Detect which cell encompasses the target text, then output its (x, y) center coordinate. 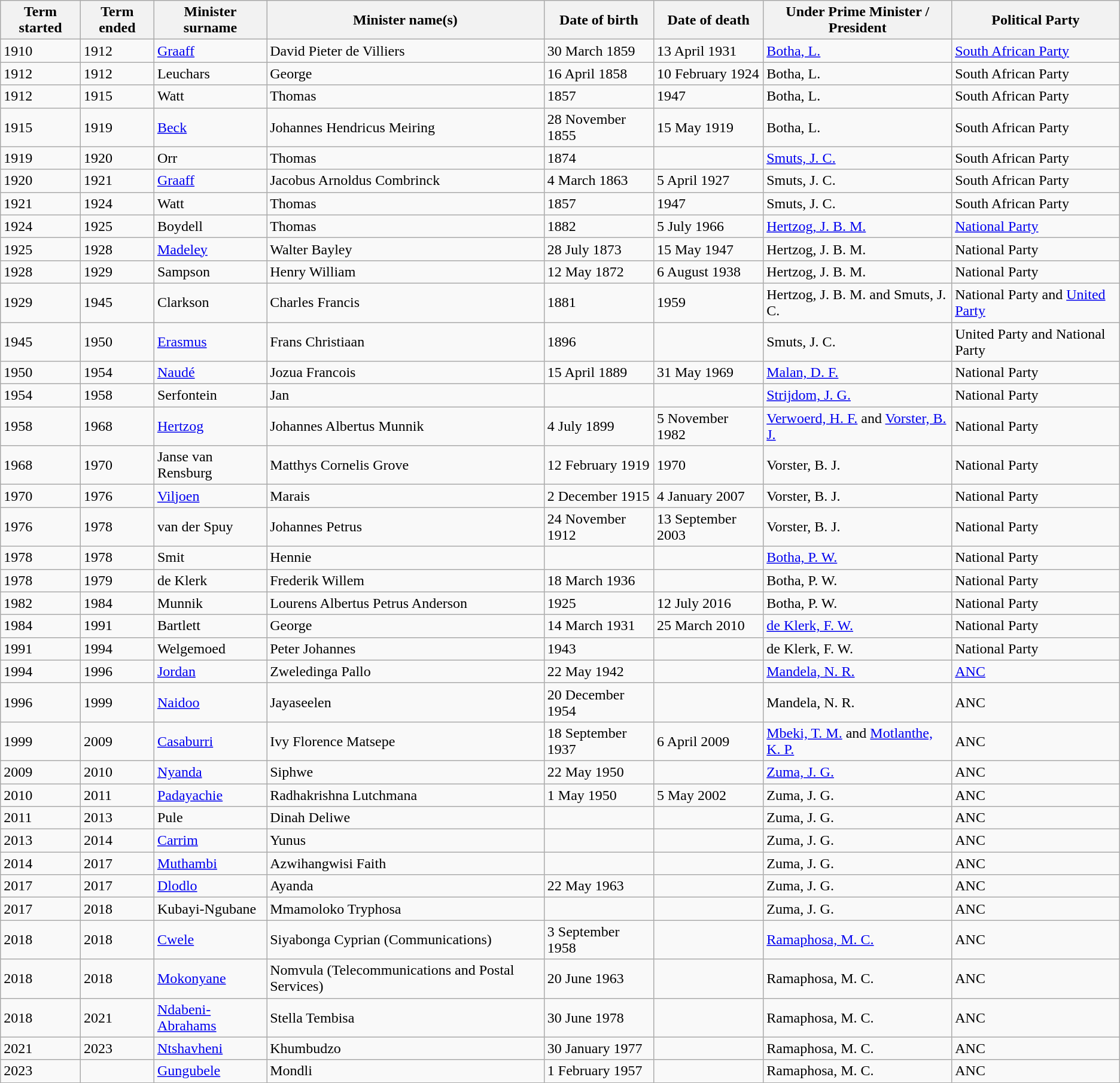
Matthys Cornelis Grove (406, 466)
Malan, D. F. (858, 373)
Leuchars (210, 74)
25 March 2010 (708, 626)
5 July 1966 (708, 226)
Mondli (406, 1071)
Frans Christiaan (406, 341)
Ntshavheni (210, 1048)
Date of birth (598, 20)
Nyanda (210, 772)
Viljoen (210, 496)
1982 (41, 603)
Orr (210, 158)
Walter Bayley (406, 249)
Political Party (1036, 20)
5 April 1927 (708, 181)
22 May 1950 (598, 772)
1896 (598, 341)
Mbeki, T. M. and Motlanthe, K. P. (858, 741)
1 February 1957 (598, 1071)
van der Spuy (210, 527)
Siyabonga Cyprian (Communications) (406, 939)
Yunus (406, 841)
Jayaseelen (406, 702)
Cwele (210, 939)
Term started (41, 20)
Clarkson (210, 303)
Siphwe (406, 772)
Erasmus (210, 341)
22 May 1942 (598, 671)
Stella Tembisa (406, 1017)
22 May 1963 (598, 886)
Padayachie (210, 795)
Munnik (210, 603)
30 June 1978 (598, 1017)
12 May 1872 (598, 272)
Hertzog (210, 426)
Ivy Florence Matsepe (406, 741)
Marais (406, 496)
10 February 1924 (708, 74)
15 May 1947 (708, 249)
United Party and National Party (1036, 341)
Hennie (406, 558)
Kubayi-Ngubane (210, 909)
31 May 1969 (708, 373)
1 May 1950 (598, 795)
Jan (406, 396)
Boydell (210, 226)
Lourens Albertus Petrus Anderson (406, 603)
1979 (117, 580)
Dlodlo (210, 886)
Casaburri (210, 741)
13 September 2003 (708, 527)
Serfontein (210, 396)
Jordan (210, 671)
1874 (598, 158)
16 April 1858 (598, 74)
Date of death (708, 20)
Azwihangwisi Faith (406, 863)
28 November 1855 (598, 127)
National Party and United Party (1036, 303)
Mmamoloko Tryphosa (406, 909)
15 May 1919 (708, 127)
David Pieter de Villiers (406, 51)
1943 (598, 649)
6 April 2009 (708, 741)
Carrim (210, 841)
Ndabeni-Abrahams (210, 1017)
12 July 2016 (708, 603)
15 April 1889 (598, 373)
28 July 1873 (598, 249)
13 April 1931 (708, 51)
Under Prime Minister / President (858, 20)
20 June 1963 (598, 979)
6 August 1938 (708, 272)
Zweledinga Pallo (406, 671)
Hertzog, J. B. M. and Smuts, J. C. (858, 303)
4 July 1899 (598, 426)
3 September 1958 (598, 939)
24 November 1912 (598, 527)
1910 (41, 51)
de Klerk (210, 580)
1881 (598, 303)
Janse van Rensburg (210, 466)
20 December 1954 (598, 702)
5 November 1982 (708, 426)
Johannes Hendricus Meiring (406, 127)
18 September 1937 (598, 741)
Charles Francis (406, 303)
12 February 1919 (598, 466)
Nomvula (Telecommunications and Postal Services) (406, 979)
Gungubele (210, 1071)
1882 (598, 226)
5 May 2002 (708, 795)
Johannes Petrus (406, 527)
Verwoerd, H. F. and Vorster, B. J. (858, 426)
18 March 1936 (598, 580)
Beck (210, 127)
Strijdom, J. G. (858, 396)
Muthambi (210, 863)
4 March 1863 (598, 181)
Pule (210, 818)
14 March 1931 (598, 626)
Naudé (210, 373)
1959 (708, 303)
Frederik Willem (406, 580)
Minister name(s) (406, 20)
Johannes Albertus Munnik (406, 426)
Minister surname (210, 20)
Smit (210, 558)
Jozua Francois (406, 373)
Peter Johannes (406, 649)
Khumbudzo (406, 1048)
Naidoo (210, 702)
Henry William (406, 272)
Madeley (210, 249)
Mokonyane (210, 979)
Jacobus Arnoldus Combrinck (406, 181)
30 March 1859 (598, 51)
30 January 1977 (598, 1048)
Term ended (117, 20)
Radhakrishna Lutchmana (406, 795)
2 December 1915 (598, 496)
Bartlett (210, 626)
Dinah Deliwe (406, 818)
Welgemoed (210, 649)
Sampson (210, 272)
4 January 2007 (708, 496)
Ayanda (406, 886)
